Find where the given text appears and provide that cell's center as [x, y] coordinate. 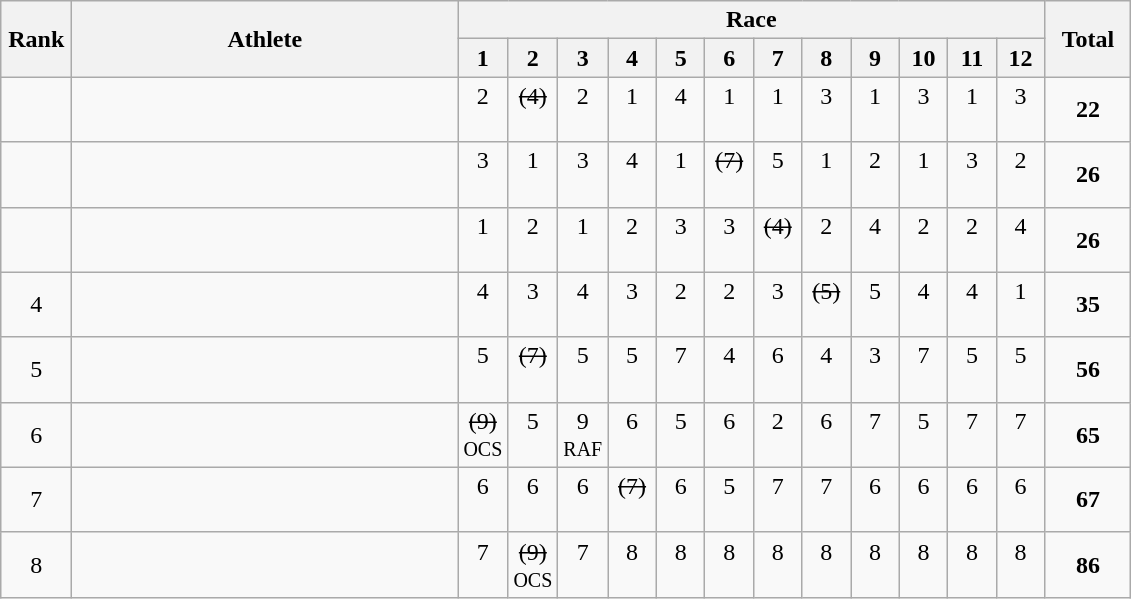
11 [972, 58]
12 [1020, 58]
Total [1088, 39]
56 [1088, 370]
22 [1088, 110]
35 [1088, 304]
Athlete [265, 39]
9RAF [583, 434]
9 [876, 58]
65 [1088, 434]
(5) [826, 304]
10 [924, 58]
Rank [36, 39]
Race [752, 20]
86 [1088, 564]
67 [1088, 500]
